Return the [x, y] coordinate for the center point of the cell that contains the specified text.  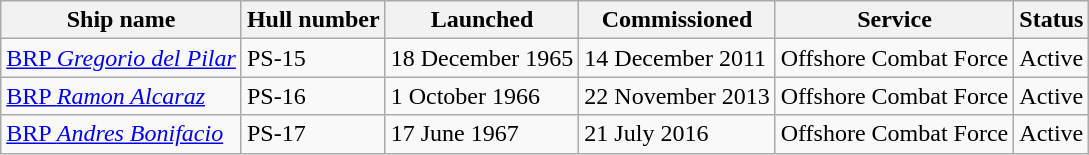
18 December 1965 [482, 58]
PS-16 [313, 96]
Service [894, 20]
22 November 2013 [677, 96]
17 June 1967 [482, 134]
Status [1052, 20]
Launched [482, 20]
BRP Gregorio del Pilar [122, 58]
21 July 2016 [677, 134]
14 December 2011 [677, 58]
1 October 1966 [482, 96]
BRP Ramon Alcaraz [122, 96]
PS-17 [313, 134]
BRP Andres Bonifacio [122, 134]
PS-15 [313, 58]
Ship name [122, 20]
Hull number [313, 20]
Commissioned [677, 20]
